Extract the (X, Y) coordinate from the center of the cell holding the provided text.  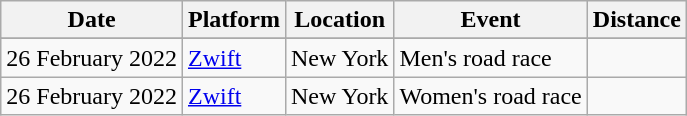
Distance (636, 20)
Platform (234, 20)
Women's road race (490, 96)
Date (92, 20)
Location (339, 20)
Men's road race (490, 58)
Event (490, 20)
